Scan for the cell matching the given text and deliver its (x, y) coordinate at center. 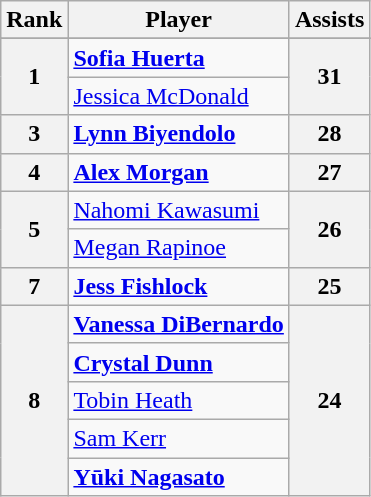
Tobin Heath (179, 400)
Jess Fishlock (179, 286)
Rank (34, 20)
24 (329, 400)
25 (329, 286)
Lynn Biyendolo (179, 134)
Sam Kerr (179, 438)
28 (329, 134)
Sofia Huerta (179, 58)
7 (34, 286)
1 (34, 77)
26 (329, 229)
Yūki Nagasato (179, 477)
4 (34, 172)
Assists (329, 20)
Megan Rapinoe (179, 248)
Vanessa DiBernardo (179, 324)
Crystal Dunn (179, 362)
8 (34, 400)
3 (34, 134)
Jessica McDonald (179, 96)
27 (329, 172)
5 (34, 229)
Nahomi Kawasumi (179, 210)
Player (179, 20)
Alex Morgan (179, 172)
31 (329, 77)
